Pinpoint the cell where the given text exists, returning its (X, Y) midpoint coordinate. 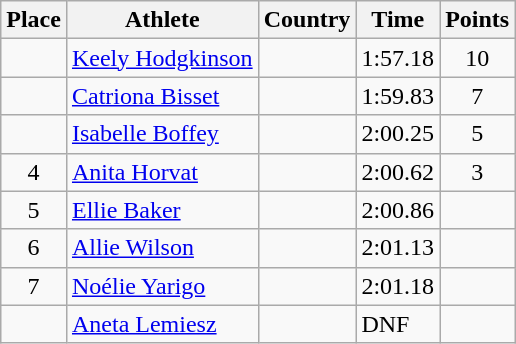
Athlete (162, 20)
Time (398, 20)
2:00.62 (398, 172)
3 (478, 172)
Allie Wilson (162, 248)
Anita Horvat (162, 172)
Keely Hodgkinson (162, 58)
6 (34, 248)
2:00.25 (398, 134)
Noélie Yarigo (162, 286)
2:00.86 (398, 210)
Ellie Baker (162, 210)
1:59.83 (398, 96)
DNF (398, 324)
10 (478, 58)
2:01.18 (398, 286)
2:01.13 (398, 248)
Country (307, 20)
Points (478, 20)
Aneta Lemiesz (162, 324)
4 (34, 172)
Place (34, 20)
Isabelle Boffey (162, 134)
1:57.18 (398, 58)
Catriona Bisset (162, 96)
